Identify which cell holds the provided text, then report its (X, Y) central coordinate. 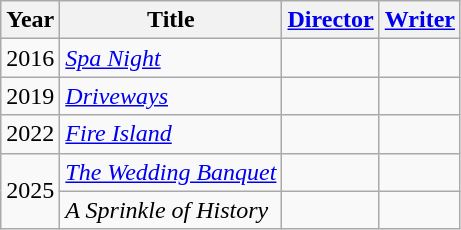
Title (171, 20)
Driveways (171, 96)
Spa Night (171, 58)
2022 (30, 134)
Year (30, 20)
Writer (420, 20)
The Wedding Banquet (171, 172)
2025 (30, 191)
Director (330, 20)
A Sprinkle of History (171, 210)
2016 (30, 58)
2019 (30, 96)
Fire Island (171, 134)
